Search for the cell housing the specified text and yield its [x, y] center coordinate. 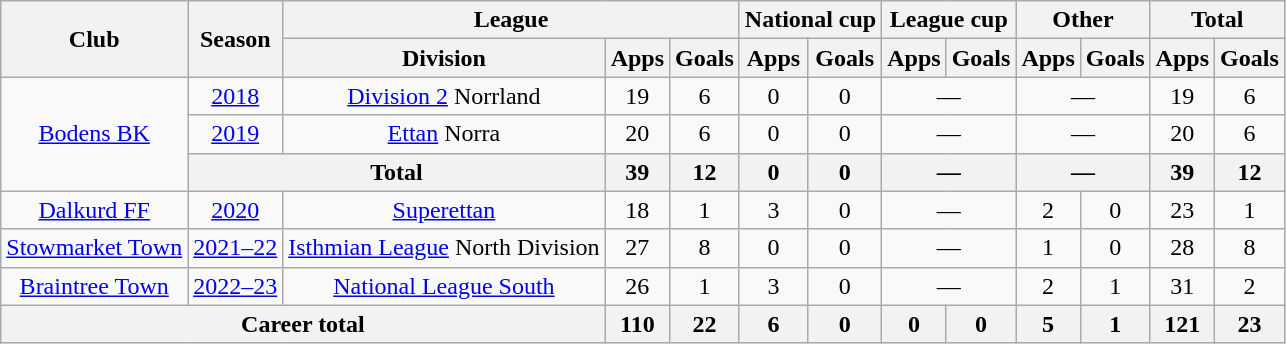
2018 [236, 96]
18 [637, 210]
2019 [236, 134]
Club [94, 39]
Bodens BK [94, 134]
5 [1048, 324]
31 [1182, 286]
110 [637, 324]
League cup [949, 20]
Season [236, 39]
Isthmian League North Division [444, 248]
121 [1182, 324]
22 [705, 324]
Ettan Norra [444, 134]
Stowmarket Town [94, 248]
27 [637, 248]
2022–23 [236, 286]
National cup [810, 20]
Division [444, 58]
National League South [444, 286]
Braintree Town [94, 286]
2021–22 [236, 248]
Other [1083, 20]
28 [1182, 248]
2020 [236, 210]
League [512, 20]
Superettan [444, 210]
Dalkurd FF [94, 210]
Division 2 Norrland [444, 96]
Career total [303, 324]
26 [637, 286]
